Detect which cell encompasses the target text, then output its [x, y] center coordinate. 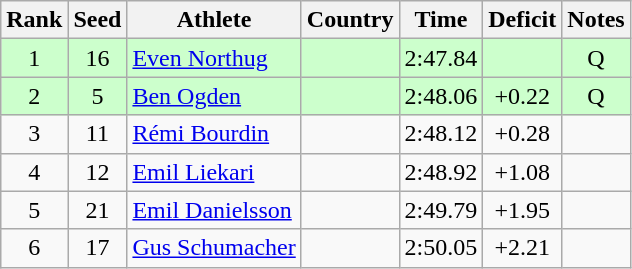
21 [98, 210]
Even Northug [214, 58]
17 [98, 248]
+0.22 [522, 96]
Deficit [522, 20]
6 [34, 248]
Rank [34, 20]
12 [98, 172]
Seed [98, 20]
2:48.12 [441, 134]
4 [34, 172]
2:50.05 [441, 248]
+1.95 [522, 210]
2:49.79 [441, 210]
Emil Liekari [214, 172]
1 [34, 58]
2 [34, 96]
16 [98, 58]
Notes [596, 20]
3 [34, 134]
Time [441, 20]
+1.08 [522, 172]
+2.21 [522, 248]
Gus Schumacher [214, 248]
Rémi Bourdin [214, 134]
2:47.84 [441, 58]
Emil Danielsson [214, 210]
+0.28 [522, 134]
Country [350, 20]
Athlete [214, 20]
2:48.92 [441, 172]
Ben Ogden [214, 96]
2:48.06 [441, 96]
11 [98, 134]
